Extract the [X, Y] coordinate from the center of the cell holding the provided text.  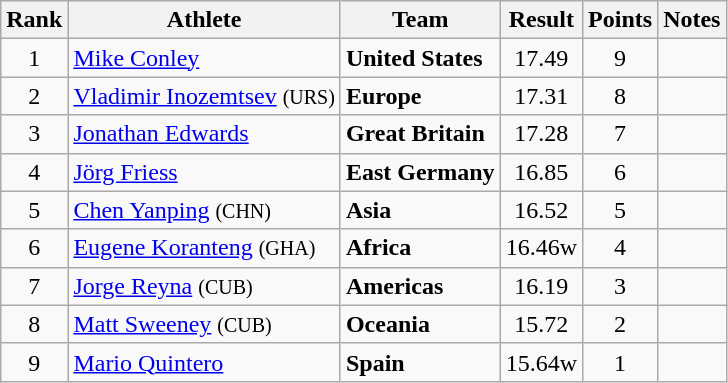
Jörg Friess [204, 172]
15.64w [541, 362]
Oceania [420, 324]
Africa [420, 248]
East Germany [420, 172]
15.72 [541, 324]
16.46w [541, 248]
Jorge Reyna (CUB) [204, 286]
17.49 [541, 58]
Team [420, 20]
Americas [420, 286]
Chen Yanping (CHN) [204, 210]
Mike Conley [204, 58]
Spain [420, 362]
Europe [420, 96]
16.52 [541, 210]
Great Britain [420, 134]
Notes [692, 20]
17.28 [541, 134]
Jonathan Edwards [204, 134]
Rank [34, 20]
Athlete [204, 20]
Vladimir Inozemtsev (URS) [204, 96]
17.31 [541, 96]
Points [620, 20]
Result [541, 20]
16.19 [541, 286]
Eugene Koranteng (GHA) [204, 248]
16.85 [541, 172]
Asia [420, 210]
Mario Quintero [204, 362]
United States [420, 58]
Matt Sweeney (CUB) [204, 324]
